Detect which cell encompasses the target text, then output its (x, y) center coordinate. 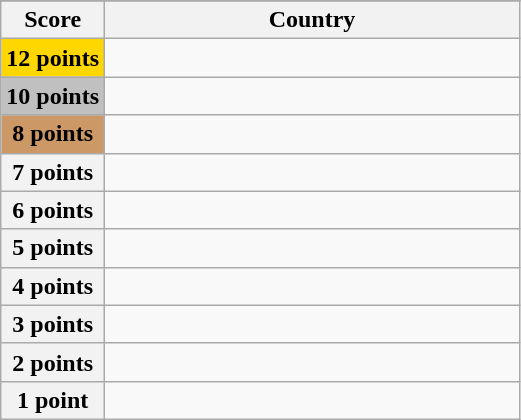
Country (312, 20)
7 points (53, 172)
8 points (53, 134)
Score (53, 20)
10 points (53, 96)
5 points (53, 248)
2 points (53, 362)
12 points (53, 58)
4 points (53, 286)
1 point (53, 400)
3 points (53, 324)
6 points (53, 210)
